Detect which cell encompasses the target text, then output its [X, Y] center coordinate. 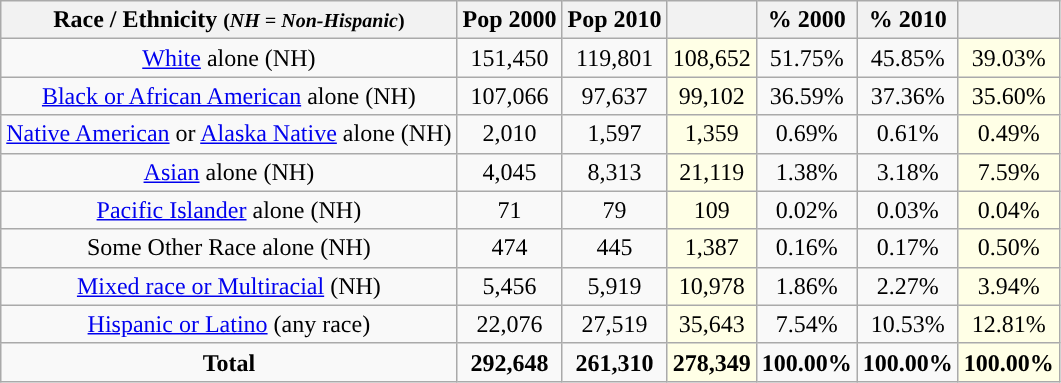
278,349 [712, 362]
21,119 [712, 172]
22,076 [510, 324]
0.04% [1008, 210]
109 [712, 210]
Mixed race or Multiracial (NH) [229, 286]
% 2010 [908, 20]
2.27% [908, 286]
4,045 [510, 172]
37.36% [908, 96]
10,978 [712, 286]
292,648 [510, 362]
0.17% [908, 248]
0.69% [806, 134]
Total [229, 362]
7.59% [1008, 172]
1,359 [712, 134]
12.81% [1008, 324]
35.60% [1008, 96]
35,643 [712, 324]
Pop 2010 [614, 20]
Hispanic or Latino (any race) [229, 324]
45.85% [908, 58]
51.75% [806, 58]
0.61% [908, 134]
99,102 [712, 96]
0.03% [908, 210]
71 [510, 210]
119,801 [614, 58]
474 [510, 248]
0.02% [806, 210]
1.38% [806, 172]
3.18% [908, 172]
0.50% [1008, 248]
White alone (NH) [229, 58]
Some Other Race alone (NH) [229, 248]
261,310 [614, 362]
36.59% [806, 96]
445 [614, 248]
79 [614, 210]
% 2000 [806, 20]
97,637 [614, 96]
1.86% [806, 286]
7.54% [806, 324]
3.94% [1008, 286]
108,652 [712, 58]
5,456 [510, 286]
8,313 [614, 172]
5,919 [614, 286]
0.16% [806, 248]
1,597 [614, 134]
10.53% [908, 324]
Race / Ethnicity (NH = Non-Hispanic) [229, 20]
Native American or Alaska Native alone (NH) [229, 134]
Asian alone (NH) [229, 172]
Black or African American alone (NH) [229, 96]
2,010 [510, 134]
39.03% [1008, 58]
151,450 [510, 58]
0.49% [1008, 134]
Pop 2000 [510, 20]
Pacific Islander alone (NH) [229, 210]
27,519 [614, 324]
107,066 [510, 96]
1,387 [712, 248]
